Find where the given text appears and provide that cell's center as [X, Y] coordinate. 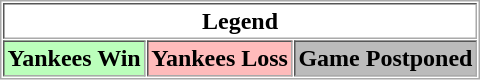
Yankees Win [74, 58]
Legend [240, 21]
Game Postponed [386, 58]
Yankees Loss [220, 58]
